Locate the cell with the specified text and output its (x, y) center coordinate. 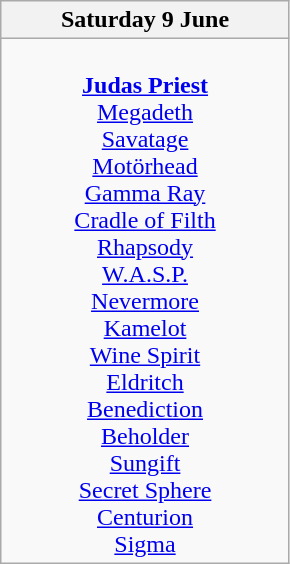
Saturday 9 June (146, 20)
